Identify which cell holds the provided text, then report its (X, Y) central coordinate. 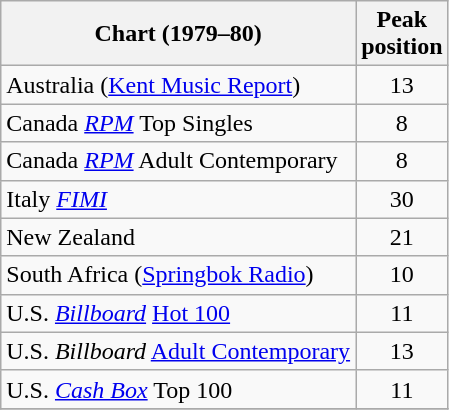
Peakposition (402, 34)
Italy FIMI (178, 199)
30 (402, 199)
21 (402, 237)
U.S. Billboard Adult Contemporary (178, 351)
10 (402, 275)
South Africa (Springbok Radio) (178, 275)
Canada RPM Top Singles (178, 123)
New Zealand (178, 237)
Chart (1979–80) (178, 34)
U.S. Billboard Hot 100 (178, 313)
Australia (Kent Music Report) (178, 85)
Canada RPM Adult Contemporary (178, 161)
U.S. Cash Box Top 100 (178, 389)
